Return the [x, y] coordinate for the center point of the cell that contains the specified text.  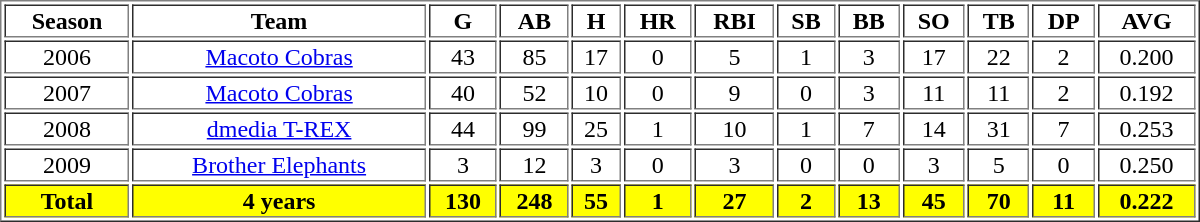
85 [534, 56]
4 years [278, 200]
40 [463, 92]
DP [1064, 20]
25 [596, 128]
Team [278, 20]
Brother Elephants [278, 164]
0.192 [1147, 92]
13 [869, 200]
BB [869, 20]
H [596, 20]
Total [66, 200]
22 [999, 56]
RBI [734, 20]
2008 [66, 128]
SB [806, 20]
AVG [1147, 20]
0.250 [1147, 164]
99 [534, 128]
2007 [66, 92]
43 [463, 56]
2006 [66, 56]
70 [999, 200]
45 [934, 200]
AB [534, 20]
TB [999, 20]
2009 [66, 164]
dmedia T-REX [278, 128]
130 [463, 200]
HR [657, 20]
G [463, 20]
44 [463, 128]
14 [934, 128]
0.253 [1147, 128]
0.222 [1147, 200]
31 [999, 128]
9 [734, 92]
27 [734, 200]
Season [66, 20]
0.200 [1147, 56]
55 [596, 200]
248 [534, 200]
12 [534, 164]
52 [534, 92]
SO [934, 20]
